From the cell containing the given text, extract its center point as (X, Y) coordinate. 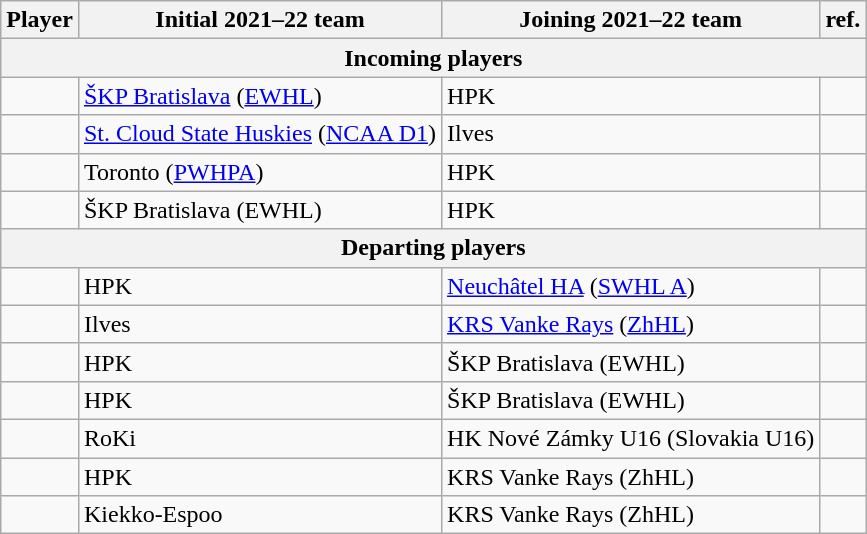
HK Nové Zámky U16 (Slovakia U16) (631, 438)
Incoming players (434, 58)
Joining 2021–22 team (631, 20)
Departing players (434, 248)
Kiekko-Espoo (260, 515)
Neuchâtel HA (SWHL A) (631, 286)
Toronto (PWHPA) (260, 172)
Player (40, 20)
Initial 2021–22 team (260, 20)
RoKi (260, 438)
ref. (843, 20)
St. Cloud State Huskies (NCAA D1) (260, 134)
